Output the [x, y] coordinate of the center of the cell containing the given text.  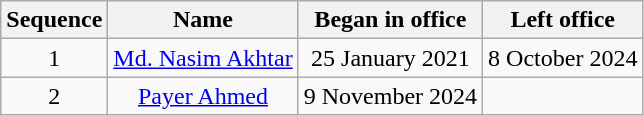
2 [54, 96]
Sequence [54, 20]
9 November 2024 [390, 96]
Left office [563, 20]
Md. Nasim Akhtar [203, 58]
25 January 2021 [390, 58]
Name [203, 20]
Payer Ahmed [203, 96]
Began in office [390, 20]
1 [54, 58]
8 October 2024 [563, 58]
